Detect which cell encompasses the target text, then output its [X, Y] center coordinate. 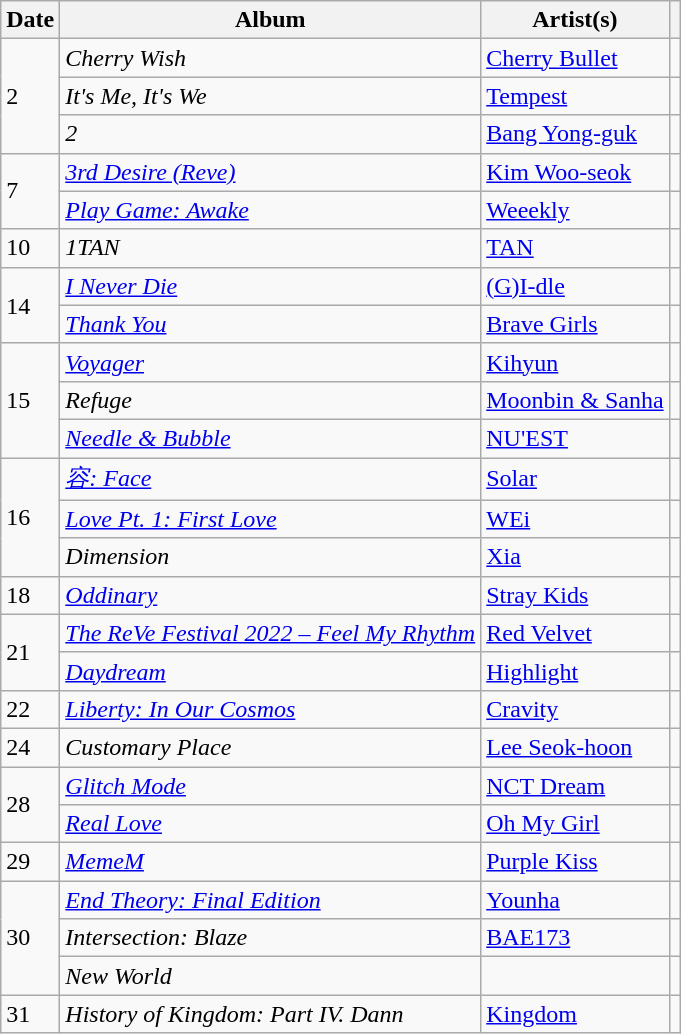
14 [30, 305]
Daydream [270, 671]
The ReVe Festival 2022 – Feel My Rhythm [270, 633]
Purple Kiss [575, 862]
MemeM [270, 862]
Cherry Bullet [575, 58]
It's Me, It's We [270, 96]
Weeekly [575, 210]
Real Love [270, 824]
7 [30, 191]
Xia [575, 557]
Oddinary [270, 595]
Customary Place [270, 747]
History of Kingdom: Part IV. Dann [270, 1014]
24 [30, 747]
Date [30, 20]
Oh My Girl [575, 824]
18 [30, 595]
Glitch Mode [270, 785]
Needle & Bubble [270, 438]
Love Pt. 1: First Love [270, 519]
29 [30, 862]
Liberty: In Our Cosmos [270, 709]
15 [30, 400]
Intersection: Blaze [270, 938]
Kihyun [575, 362]
22 [30, 709]
3rd Desire (Reve) [270, 172]
Stray Kids [575, 595]
Bang Yong-guk [575, 134]
28 [30, 804]
(G)I-dle [575, 286]
Tempest [575, 96]
BAE173 [575, 938]
Kingdom [575, 1014]
TAN [575, 248]
Dimension [270, 557]
End Theory: Final Edition [270, 900]
Solar [575, 480]
WEi [575, 519]
Voyager [270, 362]
Lee Seok-hoon [575, 747]
Artist(s) [575, 20]
10 [30, 248]
Thank You [270, 324]
21 [30, 652]
NCT Dream [575, 785]
NU'EST [575, 438]
Cravity [575, 709]
Brave Girls [575, 324]
Red Velvet [575, 633]
Kim Woo-seok [575, 172]
Cherry Wish [270, 58]
Highlight [575, 671]
Play Game: Awake [270, 210]
Album [270, 20]
31 [30, 1014]
Younha [575, 900]
1TAN [270, 248]
容: Face [270, 480]
Refuge [270, 400]
I Never Die [270, 286]
30 [30, 938]
Moonbin & Sanha [575, 400]
16 [30, 518]
New World [270, 976]
